Identify which cell holds the provided text, then report its (x, y) central coordinate. 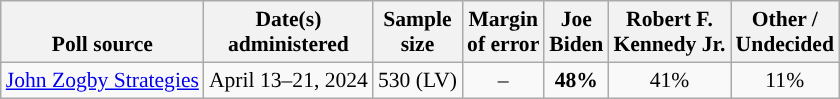
Robert F.Kennedy Jr. (669, 32)
John Zogby Strategies (102, 80)
530 (LV) (418, 80)
Marginof error (503, 32)
Date(s)administered (288, 32)
Poll source (102, 32)
Samplesize (418, 32)
41% (669, 80)
11% (784, 80)
– (503, 80)
April 13–21, 2024 (288, 80)
48% (576, 80)
Other /Undecided (784, 32)
JoeBiden (576, 32)
